Return the [X, Y] coordinate for the center point of the cell that contains the specified text.  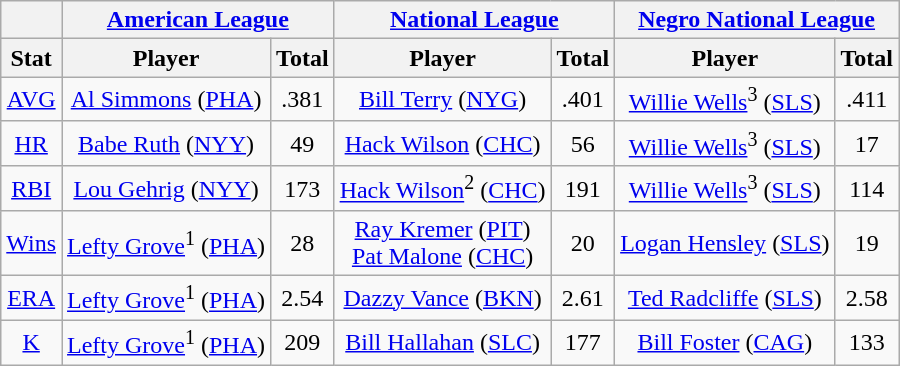
Negro National League [757, 20]
19 [867, 244]
American League [198, 20]
Stat [32, 58]
K [32, 342]
Hack Wilson (CHC) [442, 144]
RBI [32, 188]
National League [474, 20]
Babe Ruth (NYY) [166, 144]
Bill Hallahan (SLC) [442, 342]
.381 [303, 100]
Logan Hensley (SLS) [725, 244]
20 [583, 244]
Ted Radcliffe (SLS) [725, 298]
173 [303, 188]
56 [583, 144]
Lou Gehrig (NYY) [166, 188]
Hack Wilson2 (CHC) [442, 188]
Dazzy Vance (BKN) [442, 298]
28 [303, 244]
191 [583, 188]
.401 [583, 100]
209 [303, 342]
Bill Terry (NYG) [442, 100]
17 [867, 144]
2.61 [583, 298]
.411 [867, 100]
Wins [32, 244]
177 [583, 342]
ERA [32, 298]
2.58 [867, 298]
AVG [32, 100]
Ray Kremer (PIT)Pat Malone (CHC) [442, 244]
133 [867, 342]
Al Simmons (PHA) [166, 100]
2.54 [303, 298]
114 [867, 188]
HR [32, 144]
49 [303, 144]
Bill Foster (CAG) [725, 342]
